Determine the (x, y) coordinate at the center of the cell enclosing the given text.  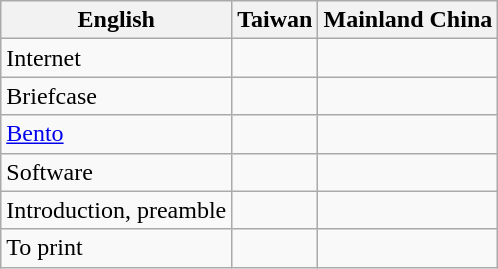
Internet (116, 58)
English (116, 20)
Introduction, preamble (116, 210)
Mainland China (408, 20)
To print (116, 248)
Briefcase (116, 96)
Bento (116, 134)
Taiwan (275, 20)
Software (116, 172)
